Identify which cell holds the provided text, then report its [X, Y] central coordinate. 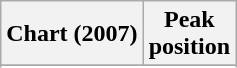
Chart (2007) [72, 34]
Peakposition [189, 34]
